Provide the (x, y) coordinate of the cell's center where the given text is located.  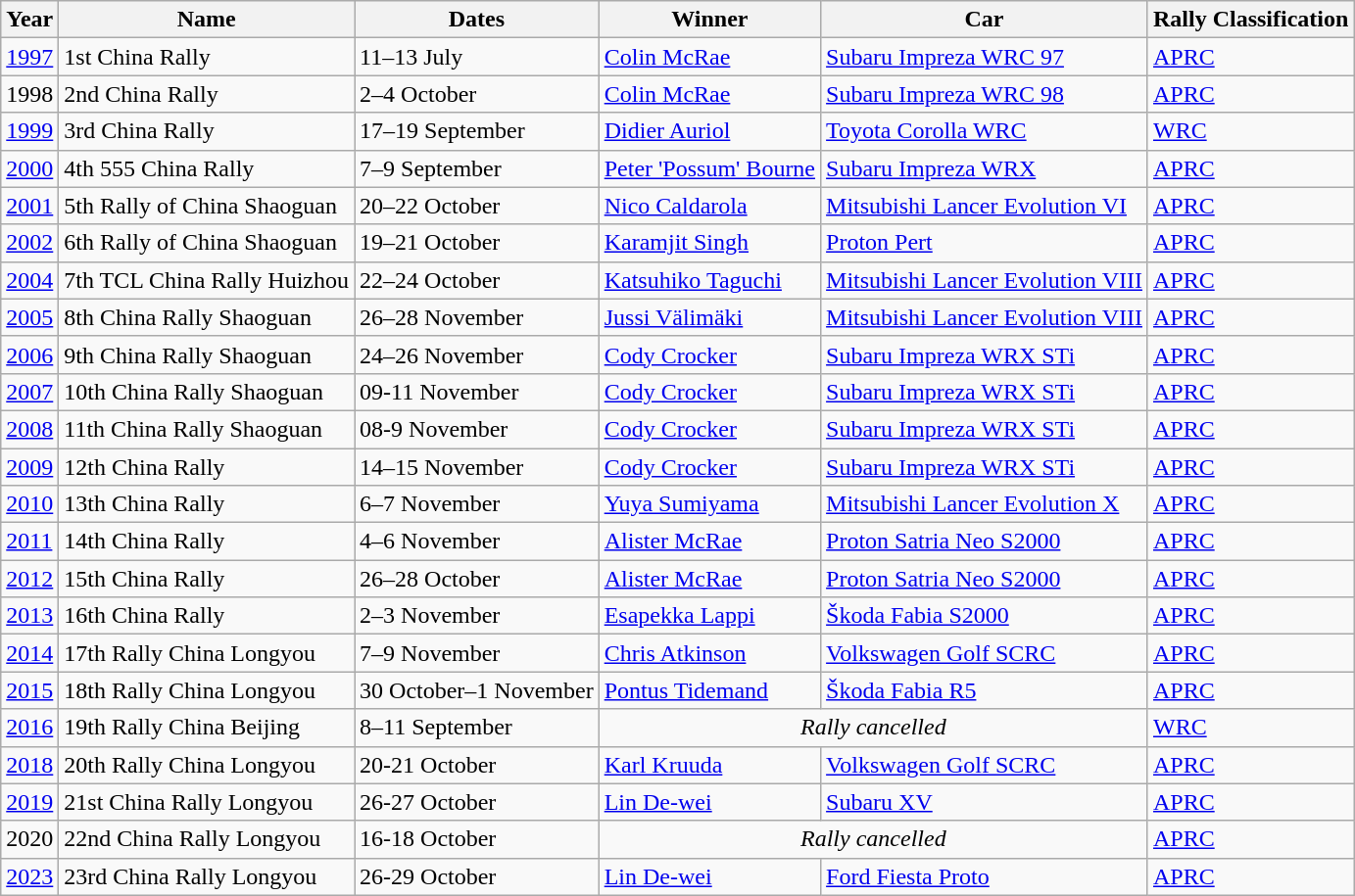
9th China Rally Shaoguan (207, 354)
Subaru XV (985, 802)
2015 (29, 690)
8th China Rally Shaoguan (207, 317)
2020 (29, 839)
Dates (477, 20)
2005 (29, 317)
Car (985, 20)
Winner (709, 20)
Nico Caldarola (709, 206)
Peter 'Possum' Bourne (709, 168)
Name (207, 20)
Karamjit Singh (709, 243)
5th Rally of China Shaoguan (207, 206)
Chris Atkinson (709, 653)
16th China Rally (207, 616)
2009 (29, 467)
Proton Pert (985, 243)
09-11 November (477, 392)
26–28 October (477, 579)
18th Rally China Longyou (207, 690)
08-9 November (477, 429)
17th Rally China Longyou (207, 653)
2000 (29, 168)
Year (29, 20)
Rally Classification (1250, 20)
17–19 September (477, 131)
10th China Rally Shaoguan (207, 392)
Subaru Impreza WRC 98 (985, 94)
4–6 November (477, 542)
Mitsubishi Lancer Evolution X (985, 504)
Škoda Fabia R5 (985, 690)
2–4 October (477, 94)
1st China Rally (207, 57)
Mitsubishi Lancer Evolution VI (985, 206)
2–3 November (477, 616)
1998 (29, 94)
2007 (29, 392)
13th China Rally (207, 504)
1997 (29, 57)
8–11 September (477, 728)
2001 (29, 206)
3rd China Rally (207, 131)
11–13 July (477, 57)
2023 (29, 876)
2013 (29, 616)
22–24 October (477, 280)
2010 (29, 504)
24–26 November (477, 354)
11th China Rally Shaoguan (207, 429)
Škoda Fabia S2000 (985, 616)
19th Rally China Beijing (207, 728)
2008 (29, 429)
14th China Rally (207, 542)
19–21 October (477, 243)
2004 (29, 280)
Jussi Välimäki (709, 317)
30 October–1 November (477, 690)
20–22 October (477, 206)
Didier Auriol (709, 131)
1999 (29, 131)
14–15 November (477, 467)
23rd China Rally Longyou (207, 876)
6th Rally of China Shaoguan (207, 243)
26-29 October (477, 876)
Pontus Tidemand (709, 690)
Subaru Impreza WRC 97 (985, 57)
12th China Rally (207, 467)
Subaru Impreza WRX (985, 168)
2002 (29, 243)
15th China Rally (207, 579)
Esapekka Lappi (709, 616)
2011 (29, 542)
7–9 September (477, 168)
20-21 October (477, 765)
7th TCL China Rally Huizhou (207, 280)
26–28 November (477, 317)
21st China Rally Longyou (207, 802)
Karl Kruuda (709, 765)
Ford Fiesta Proto (985, 876)
16-18 October (477, 839)
2nd China Rally (207, 94)
4th 555 China Rally (207, 168)
7–9 November (477, 653)
26-27 October (477, 802)
2018 (29, 765)
Toyota Corolla WRC (985, 131)
2014 (29, 653)
6–7 November (477, 504)
2019 (29, 802)
Yuya Sumiyama (709, 504)
2016 (29, 728)
20th Rally China Longyou (207, 765)
22nd China Rally Longyou (207, 839)
2012 (29, 579)
Katsuhiko Taguchi (709, 280)
2006 (29, 354)
